Provide the [x, y] coordinate of the cell's center where the given text is located.  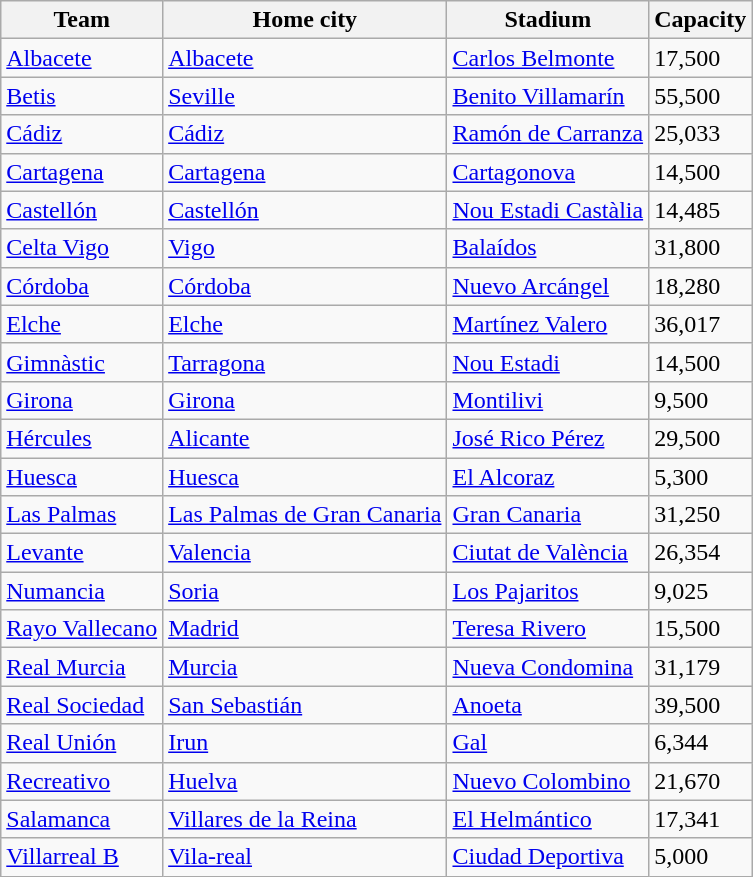
Los Pajaritos [548, 591]
Celta Vigo [82, 248]
18,280 [700, 286]
Betis [82, 96]
Seville [305, 96]
Villarreal B [82, 857]
Montilivi [548, 400]
17,500 [700, 58]
Nuevo Arcángel [548, 286]
Las Palmas de Gran Canaria [305, 515]
Teresa Rivero [548, 629]
Las Palmas [82, 515]
25,033 [700, 134]
Gal [548, 743]
San Sebastián [305, 705]
Tarragona [305, 362]
Huelva [305, 781]
El Alcoraz [548, 477]
26,354 [700, 553]
Martínez Valero [548, 324]
Carlos Belmonte [548, 58]
Nou Estadi Castàlia [548, 210]
Valencia [305, 553]
Real Unión [82, 743]
6,344 [700, 743]
5,300 [700, 477]
15,500 [700, 629]
Anoeta [548, 705]
Home city [305, 20]
Vila-real [305, 857]
21,670 [700, 781]
31,179 [700, 667]
Murcia [305, 667]
Gran Canaria [548, 515]
39,500 [700, 705]
Nueva Condomina [548, 667]
Nuevo Colombino [548, 781]
José Rico Pérez [548, 438]
Ciudad Deportiva [548, 857]
Balaídos [548, 248]
Ramón de Carranza [548, 134]
Team [82, 20]
9,500 [700, 400]
Villares de la Reina [305, 819]
31,800 [700, 248]
17,341 [700, 819]
Stadium [548, 20]
Benito Villamarín [548, 96]
Vigo [305, 248]
Recreativo [82, 781]
Levante [82, 553]
36,017 [700, 324]
Hércules [82, 438]
9,025 [700, 591]
Capacity [700, 20]
Real Murcia [82, 667]
Ciutat de València [548, 553]
Soria [305, 591]
Madrid [305, 629]
29,500 [700, 438]
Alicante [305, 438]
55,500 [700, 96]
Numancia [82, 591]
El Helmántico [548, 819]
31,250 [700, 515]
Gimnàstic [82, 362]
Rayo Vallecano [82, 629]
Salamanca [82, 819]
Irun [305, 743]
14,485 [700, 210]
Nou Estadi [548, 362]
Cartagonova [548, 172]
5,000 [700, 857]
Real Sociedad [82, 705]
